Detect which cell encompasses the target text, then output its [x, y] center coordinate. 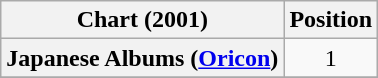
Japanese Albums (Oricon) [142, 58]
Position [331, 20]
1 [331, 58]
Chart (2001) [142, 20]
